Return [X, Y] of the center of cell containing provided text 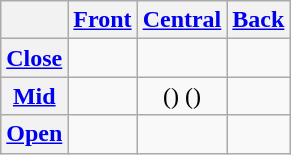
() () [182, 96]
Front [102, 20]
Central [182, 20]
Mid [34, 96]
Back [258, 20]
Close [34, 58]
Open [34, 134]
